Pinpoint the cell where the given text exists, returning its [X, Y] midpoint coordinate. 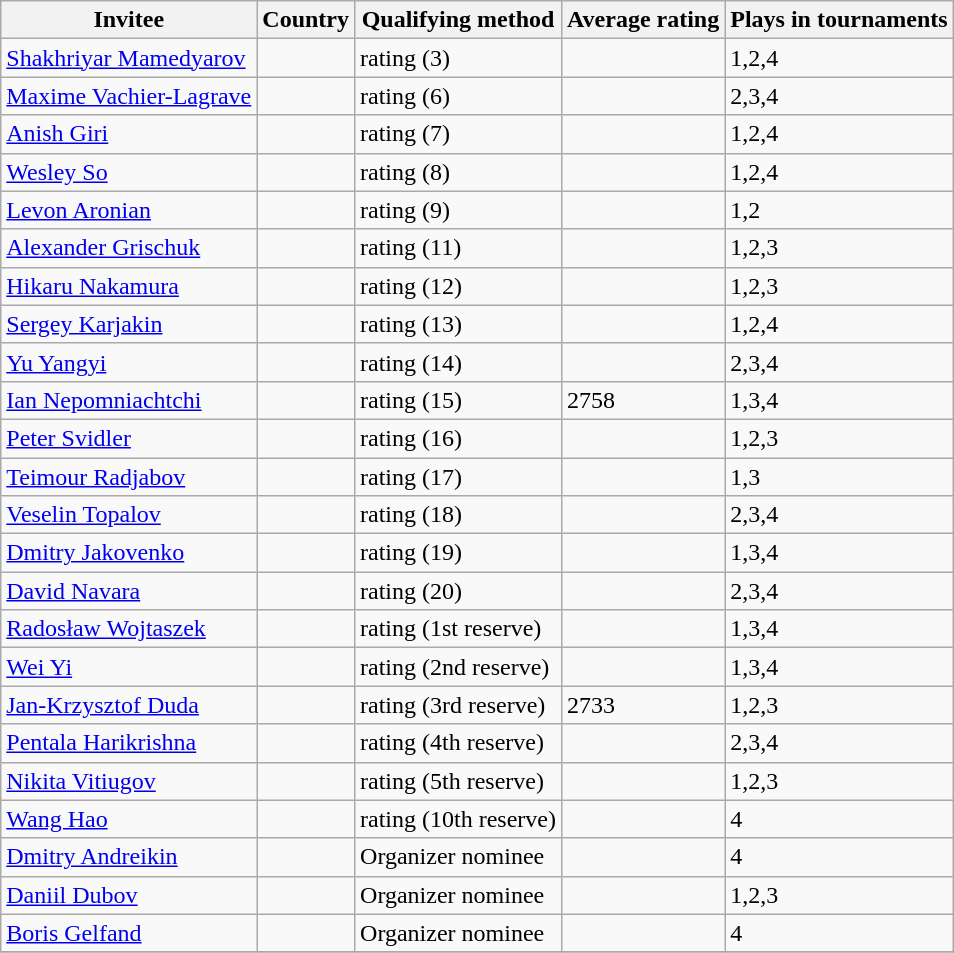
rating (17) [458, 477]
rating (7) [458, 134]
rating (1st reserve) [458, 629]
rating (12) [458, 286]
Wang Hao [129, 819]
Shakhriyar Mamedyarov [129, 58]
Dmitry Jakovenko [129, 553]
1,3 [839, 477]
rating (6) [458, 96]
rating (8) [458, 172]
Average rating [642, 20]
rating (3) [458, 58]
Peter Svidler [129, 438]
Anish Giri [129, 134]
rating (13) [458, 324]
Dmitry Andreikin [129, 857]
Alexander Grischuk [129, 248]
Ian Nepomniachtchi [129, 400]
Sergey Karjakin [129, 324]
2758 [642, 400]
Radosław Wojtaszek [129, 629]
Yu Yangyi [129, 362]
rating (2nd reserve) [458, 667]
rating (5th reserve) [458, 781]
rating (16) [458, 438]
Nikita Vitiugov [129, 781]
Qualifying method [458, 20]
Veselin Topalov [129, 515]
rating (10th reserve) [458, 819]
Country [306, 20]
rating (9) [458, 210]
rating (11) [458, 248]
Pentala Harikrishna [129, 743]
Hikaru Nakamura [129, 286]
Invitee [129, 20]
2733 [642, 705]
Plays in tournaments [839, 20]
Wesley So [129, 172]
Maxime Vachier-Lagrave [129, 96]
1,2 [839, 210]
rating (19) [458, 553]
rating (15) [458, 400]
Teimour Radjabov [129, 477]
rating (18) [458, 515]
Boris Gelfand [129, 933]
rating (4th reserve) [458, 743]
Levon Aronian [129, 210]
rating (14) [458, 362]
Daniil Dubov [129, 895]
Jan-Krzysztof Duda [129, 705]
rating (20) [458, 591]
David Navara [129, 591]
Wei Yi [129, 667]
rating (3rd reserve) [458, 705]
